Identify which cell holds the provided text, then report its (X, Y) central coordinate. 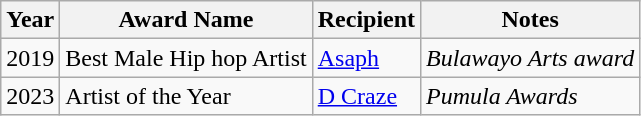
Pumula Awards (530, 96)
Recipient (366, 20)
2019 (30, 58)
2023 (30, 96)
D Craze (366, 96)
Best Male Hip hop Artist (186, 58)
Bulawayo Arts award (530, 58)
Award Name (186, 20)
Year (30, 20)
Notes (530, 20)
Artist of the Year (186, 96)
Asaph (366, 58)
